Output the [x, y] coordinate of the center of the cell containing the given text.  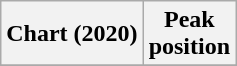
Peakposition [189, 34]
Chart (2020) [72, 34]
